Return the (x, y) coordinate for the center point of the cell that contains the specified text.  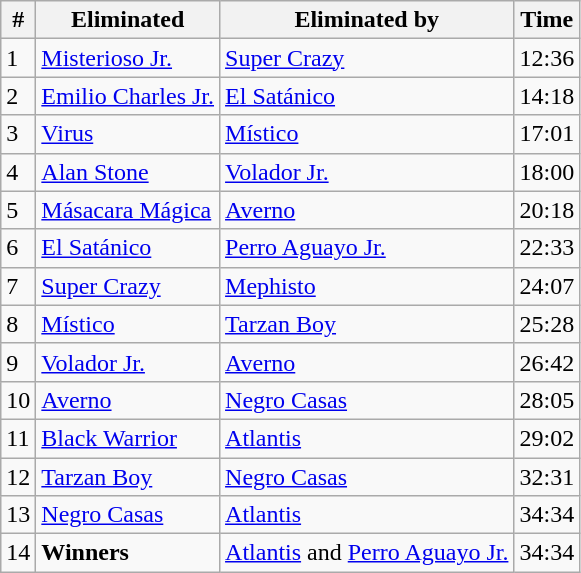
14:18 (547, 96)
4 (18, 172)
Mephisto (367, 286)
Másacara Mágica (128, 210)
25:28 (547, 324)
28:05 (547, 400)
12 (18, 477)
20:18 (547, 210)
26:42 (547, 362)
Eliminated (128, 20)
8 (18, 324)
Emilio Charles Jr. (128, 96)
3 (18, 134)
Eliminated by (367, 20)
# (18, 20)
18:00 (547, 172)
Time (547, 20)
32:31 (547, 477)
5 (18, 210)
24:07 (547, 286)
14 (18, 553)
13 (18, 515)
11 (18, 438)
Misterioso Jr. (128, 58)
17:01 (547, 134)
12:36 (547, 58)
Perro Aguayo Jr. (367, 248)
9 (18, 362)
Atlantis and Perro Aguayo Jr. (367, 553)
2 (18, 96)
Alan Stone (128, 172)
Winners (128, 553)
6 (18, 248)
Black Warrior (128, 438)
7 (18, 286)
Virus (128, 134)
22:33 (547, 248)
1 (18, 58)
10 (18, 400)
29:02 (547, 438)
